Capture the cell that displays the provided text and extract its (x, y) central coordinate. 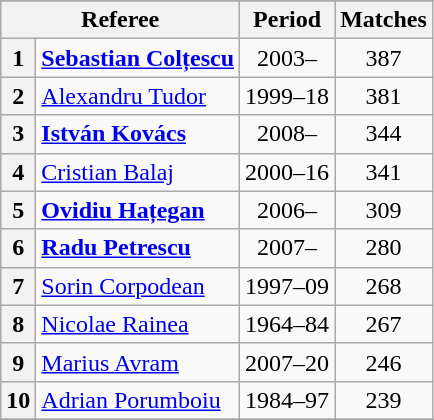
Referee (120, 20)
8 (18, 324)
2 (18, 96)
7 (18, 286)
387 (384, 58)
3 (18, 134)
280 (384, 248)
Sorin Corpodean (138, 286)
Adrian Porumboiu (138, 400)
1997–09 (288, 286)
267 (384, 324)
2007– (288, 248)
2000–16 (288, 172)
István Kovács (138, 134)
1984–97 (288, 400)
344 (384, 134)
4 (18, 172)
Period (288, 20)
Nicolae Rainea (138, 324)
Radu Petrescu (138, 248)
Ovidiu Hațegan (138, 210)
1 (18, 58)
Matches (384, 20)
1964–84 (288, 324)
341 (384, 172)
2003– (288, 58)
239 (384, 400)
246 (384, 362)
2008– (288, 134)
Marius Avram (138, 362)
309 (384, 210)
381 (384, 96)
2006– (288, 210)
268 (384, 286)
9 (18, 362)
10 (18, 400)
Cristian Balaj (138, 172)
Alexandru Tudor (138, 96)
Sebastian Colțescu (138, 58)
2007–20 (288, 362)
5 (18, 210)
1999–18 (288, 96)
6 (18, 248)
